Capture the cell that displays the provided text and extract its (X, Y) central coordinate. 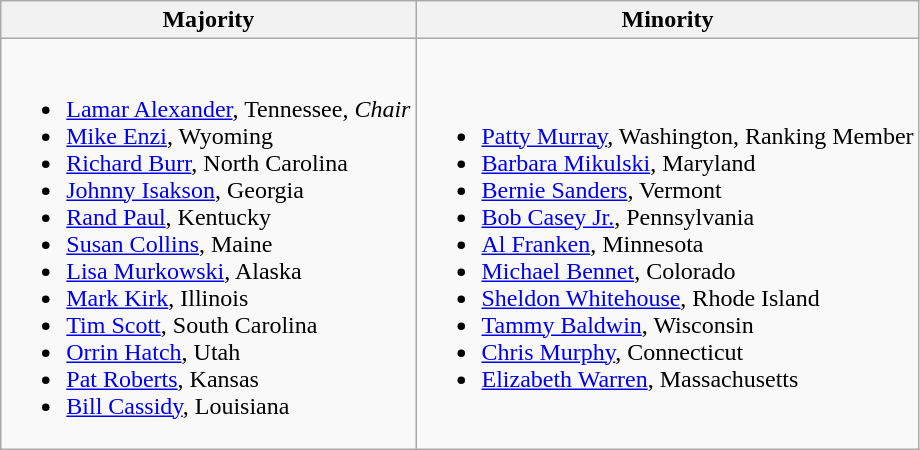
Majority (208, 20)
Minority (668, 20)
